Output the [x, y] coordinate of the center of the cell containing the given text.  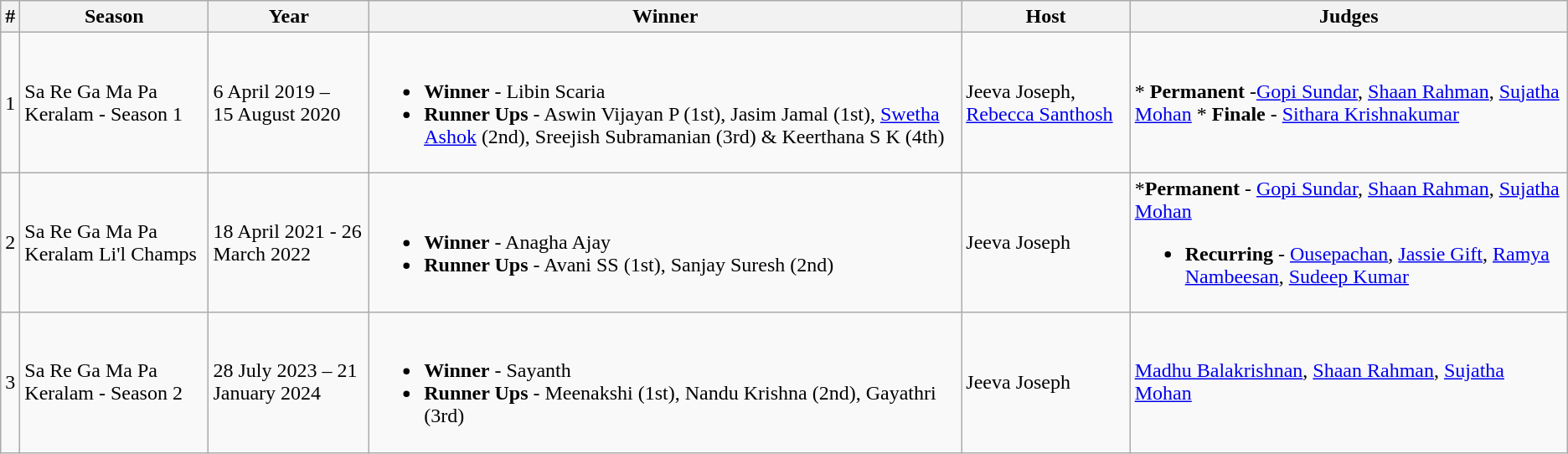
Season [114, 17]
18 April 2021 - 26 March 2022 [289, 243]
Host [1045, 17]
Winner - Libin ScariaRunner Ups - Aswin Vijayan P (1st), Jasim Jamal (1st), Swetha Ashok (2nd), Sreejish Subramanian (3rd) & Keerthana S K (4th) [665, 102]
Winner - Anagha AjayRunner Ups - Avani SS (1st), Sanjay Suresh (2nd) [665, 243]
Sa Re Ga Ma Pa Keralam - Season 1 [114, 102]
Jeeva Joseph, Rebecca Santhosh [1045, 102]
*Permanent - Gopi Sundar, Shaan Rahman, Sujatha MohanRecurring - Ousepachan, Jassie Gift, Ramya Nambeesan, Sudeep Kumar [1349, 243]
Judges [1349, 17]
Winner [665, 17]
3 [10, 382]
# [10, 17]
2 [10, 243]
Sa Re Ga Ma Pa Keralam Li'l Champs [114, 243]
Winner - SayanthRunner Ups - Meenakshi (1st), Nandu Krishna (2nd), Gayathri (3rd) [665, 382]
Madhu Balakrishnan, Shaan Rahman, Sujatha Mohan [1349, 382]
* Permanent -Gopi Sundar, Shaan Rahman, Sujatha Mohan * Finale - Sithara Krishnakumar [1349, 102]
Sa Re Ga Ma Pa Keralam - Season 2 [114, 382]
1 [10, 102]
6 April 2019 –15 August 2020 [289, 102]
Year [289, 17]
28 July 2023 – 21 January 2024 [289, 382]
